Output the [X, Y] coordinate of the center of the cell containing the given text.  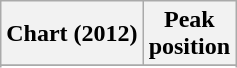
Peakposition [189, 34]
Chart (2012) [72, 34]
